Return the [x, y] coordinate for the center point of the cell that contains the specified text.  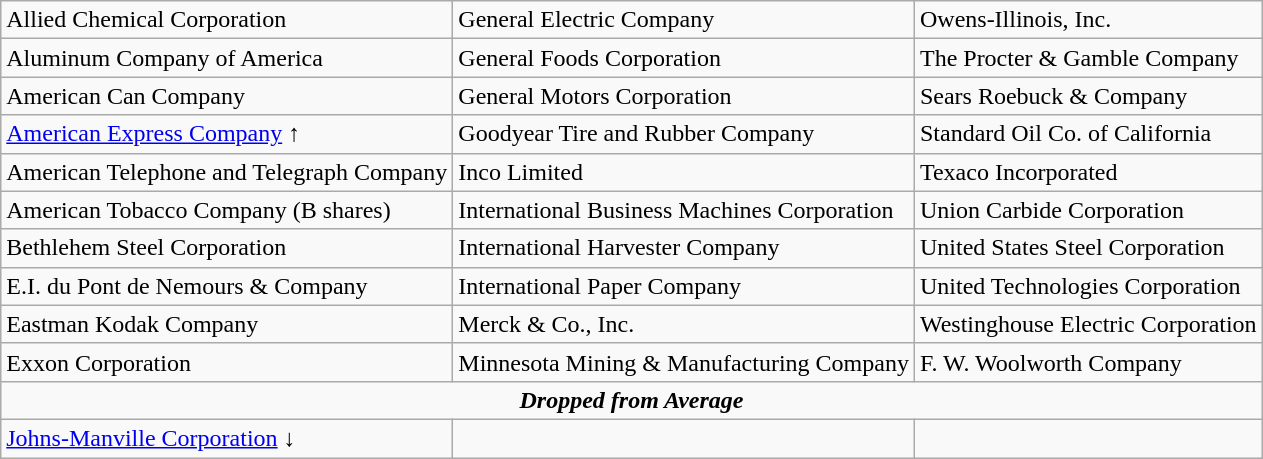
Westinghouse Electric Corporation [1088, 324]
Bethlehem Steel Corporation [227, 248]
American Tobacco Company (B shares) [227, 210]
Eastman Kodak Company [227, 324]
Dropped from Average [632, 400]
General Electric Company [684, 20]
General Foods Corporation [684, 58]
International Business Machines Corporation [684, 210]
Union Carbide Corporation [1088, 210]
F. W. Woolworth Company [1088, 362]
Inco Limited [684, 172]
Exxon Corporation [227, 362]
E.I. du Pont de Nemours & Company [227, 286]
Aluminum Company of America [227, 58]
Owens-Illinois, Inc. [1088, 20]
General Motors Corporation [684, 96]
Texaco Incorporated [1088, 172]
American Telephone and Telegraph Company [227, 172]
International Paper Company [684, 286]
Goodyear Tire and Rubber Company [684, 134]
Johns-Manville Corporation ↓ [227, 438]
American Can Company [227, 96]
International Harvester Company [684, 248]
Merck & Co., Inc. [684, 324]
American Express Company ↑ [227, 134]
Allied Chemical Corporation [227, 20]
Standard Oil Co. of California [1088, 134]
United States Steel Corporation [1088, 248]
Minnesota Mining & Manufacturing Company [684, 362]
Sears Roebuck & Company [1088, 96]
The Procter & Gamble Company [1088, 58]
United Technologies Corporation [1088, 286]
